Identify which cell holds the provided text, then report its (x, y) central coordinate. 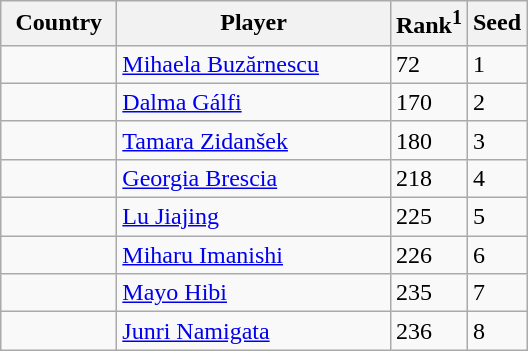
1 (496, 64)
Junri Namigata (254, 331)
Lu Jiajing (254, 217)
218 (428, 178)
Country (59, 24)
6 (496, 255)
Miharu Imanishi (254, 255)
8 (496, 331)
72 (428, 64)
5 (496, 217)
Rank1 (428, 24)
Seed (496, 24)
2 (496, 102)
180 (428, 140)
Georgia Brescia (254, 178)
235 (428, 293)
Mayo Hibi (254, 293)
7 (496, 293)
3 (496, 140)
Dalma Gálfi (254, 102)
Tamara Zidanšek (254, 140)
Mihaela Buzărnescu (254, 64)
236 (428, 331)
170 (428, 102)
226 (428, 255)
225 (428, 217)
Player (254, 24)
4 (496, 178)
